Identify which cell holds the provided text, then report its [X, Y] central coordinate. 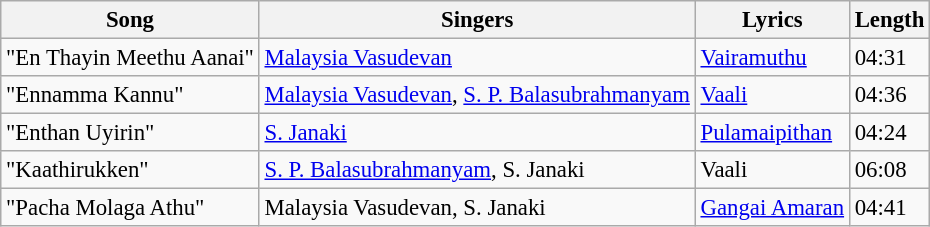
"Enthan Uyirin" [130, 133]
Pulamaipithan [772, 133]
Malaysia Vasudevan, S. Janaki [477, 208]
S. P. Balasubrahmanyam, S. Janaki [477, 170]
06:08 [889, 170]
Malaysia Vasudevan [477, 58]
Singers [477, 20]
04:31 [889, 58]
"En Thayin Meethu Aanai" [130, 58]
S. Janaki [477, 133]
04:41 [889, 208]
Gangai Amaran [772, 208]
04:36 [889, 95]
Length [889, 20]
04:24 [889, 133]
Song [130, 20]
"Pacha Molaga Athu" [130, 208]
"Kaathirukken" [130, 170]
Lyrics [772, 20]
"Ennamma Kannu" [130, 95]
Malaysia Vasudevan, S. P. Balasubrahmanyam [477, 95]
Vairamuthu [772, 58]
